Search for the cell housing the specified text and yield its (x, y) center coordinate. 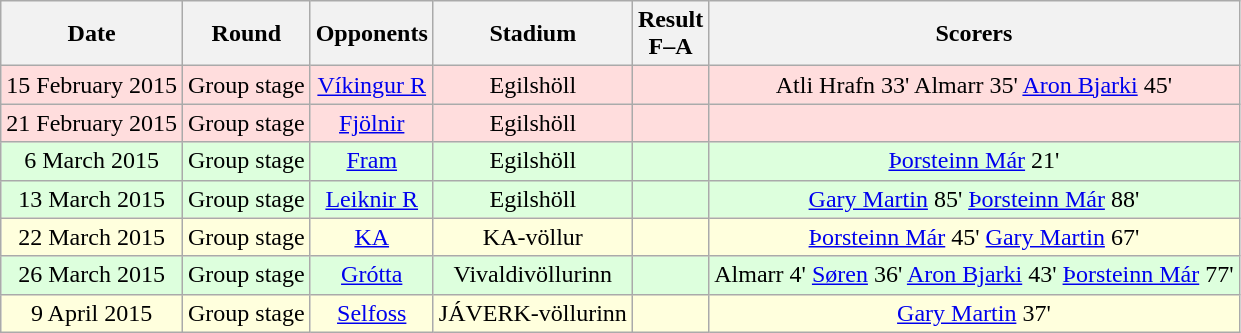
Selfoss (372, 313)
Stadium (532, 34)
Atli Hrafn 33' Almarr 35' Aron Bjarki 45' (974, 85)
Scorers (974, 34)
KA (372, 237)
Round (246, 34)
Date (92, 34)
9 April 2015 (92, 313)
21 February 2015 (92, 123)
Leiknir R (372, 199)
Gary Martin 85' Þorsteinn Már 88' (974, 199)
15 February 2015 (92, 85)
Víkingur R (372, 85)
Gary Martin 37' (974, 313)
KA-völlur (532, 237)
Þorsteinn Már 21' (974, 161)
13 March 2015 (92, 199)
Vivaldivöllurinn (532, 275)
6 March 2015 (92, 161)
26 March 2015 (92, 275)
Opponents (372, 34)
Þorsteinn Már 45' Gary Martin 67' (974, 237)
22 March 2015 (92, 237)
JÁVERK-völlurinn (532, 313)
Fjölnir (372, 123)
Grótta (372, 275)
Almarr 4' Søren 36' Aron Bjarki 43' Þorsteinn Már 77' (974, 275)
ResultF–A (670, 34)
Fram (372, 161)
